Find where the given text appears and provide that cell's center as [X, Y] coordinate. 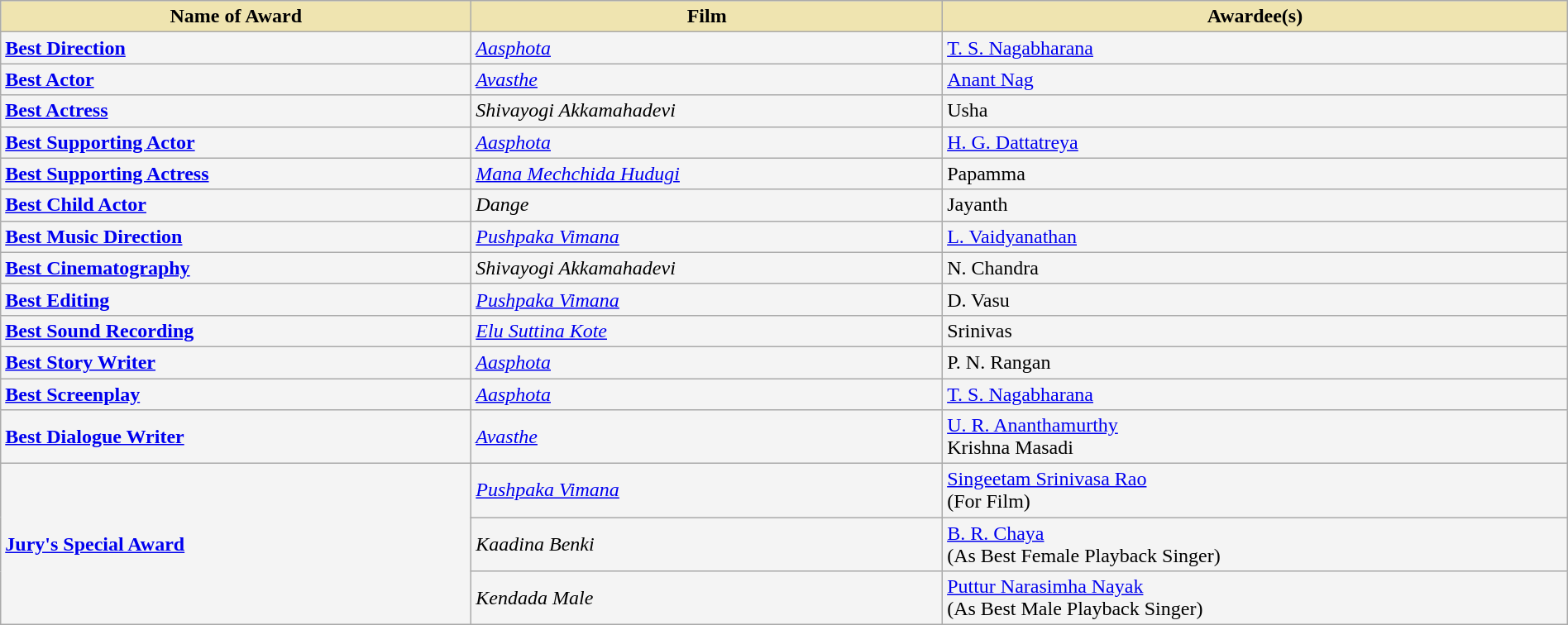
Best Supporting Actor [237, 142]
Jayanth [1255, 205]
Best Sound Recording [237, 331]
B. R. Chaya(As Best Female Playback Singer) [1255, 544]
D. Vasu [1255, 299]
Mana Mechchida Hudugi [707, 174]
Usha [1255, 111]
Jury's Special Award [237, 544]
Best Child Actor [237, 205]
Film [707, 17]
Best Actress [237, 111]
Dange [707, 205]
Best Direction [237, 48]
Best Music Direction [237, 236]
Awardee(s) [1255, 17]
P. N. Rangan [1255, 362]
Best Supporting Actress [237, 174]
Anant Nag [1255, 79]
Puttur Narasimha Nayak(As Best Male Playback Singer) [1255, 599]
N. Chandra [1255, 268]
Best Screenplay [237, 394]
Name of Award [237, 17]
U. R. AnanthamurthyKrishna Masadi [1255, 437]
Best Dialogue Writer [237, 437]
Kendada Male [707, 599]
Kaadina Benki [707, 544]
Best Actor [237, 79]
L. Vaidyanathan [1255, 236]
Best Cinematography [237, 268]
Elu Suttina Kote [707, 331]
H. G. Dattatreya [1255, 142]
Best Story Writer [237, 362]
Papamma [1255, 174]
Srinivas [1255, 331]
Singeetam Srinivasa Rao(For Film) [1255, 491]
Best Editing [237, 299]
